Output the [X, Y] coordinate of the center of the cell containing the given text.  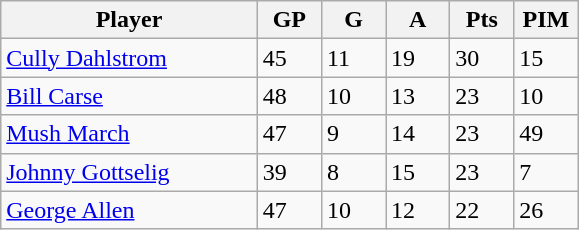
A [418, 20]
Bill Carse [130, 96]
Cully Dahlstrom [130, 58]
Johnny Gottselig [130, 172]
George Allen [130, 210]
39 [289, 172]
GP [289, 20]
PIM [546, 20]
48 [289, 96]
G [353, 20]
45 [289, 58]
26 [546, 210]
14 [418, 134]
11 [353, 58]
Pts [482, 20]
13 [418, 96]
Mush March [130, 134]
Player [130, 20]
19 [418, 58]
8 [353, 172]
12 [418, 210]
22 [482, 210]
30 [482, 58]
7 [546, 172]
49 [546, 134]
9 [353, 134]
